Scan for the cell matching the given text and deliver its (X, Y) coordinate at center. 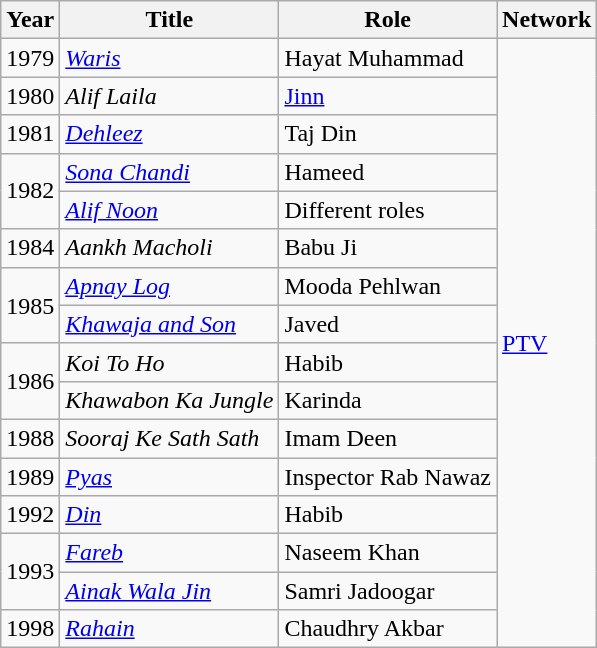
1993 (30, 572)
Different roles (388, 210)
Pyas (170, 477)
Rahain (170, 629)
Din (170, 515)
Babu Ji (388, 248)
Ainak Wala Jin (170, 591)
Koi To Ho (170, 362)
1980 (30, 96)
1989 (30, 477)
Alif Laila (170, 96)
Dehleez (170, 134)
1979 (30, 58)
Jinn (388, 96)
1986 (30, 381)
Khawabon Ka Jungle (170, 400)
Role (388, 20)
Aankh Macholi (170, 248)
Chaudhry Akbar (388, 629)
Title (170, 20)
1981 (30, 134)
Hayat Muhammad (388, 58)
1984 (30, 248)
Apnay Log (170, 286)
1982 (30, 191)
1988 (30, 438)
1985 (30, 305)
Year (30, 20)
Samri Jadoogar (388, 591)
1998 (30, 629)
Javed (388, 324)
Fareb (170, 553)
Naseem Khan (388, 553)
Mooda Pehlwan (388, 286)
Waris (170, 58)
1992 (30, 515)
Imam Deen (388, 438)
Sooraj Ke Sath Sath (170, 438)
Karinda (388, 400)
Khawaja and Son (170, 324)
Taj Din (388, 134)
Sona Chandi (170, 172)
PTV (547, 344)
Alif Noon (170, 210)
Inspector Rab Nawaz (388, 477)
Hameed (388, 172)
Network (547, 20)
